Extract the [X, Y] coordinate from the center of the cell holding the provided text.  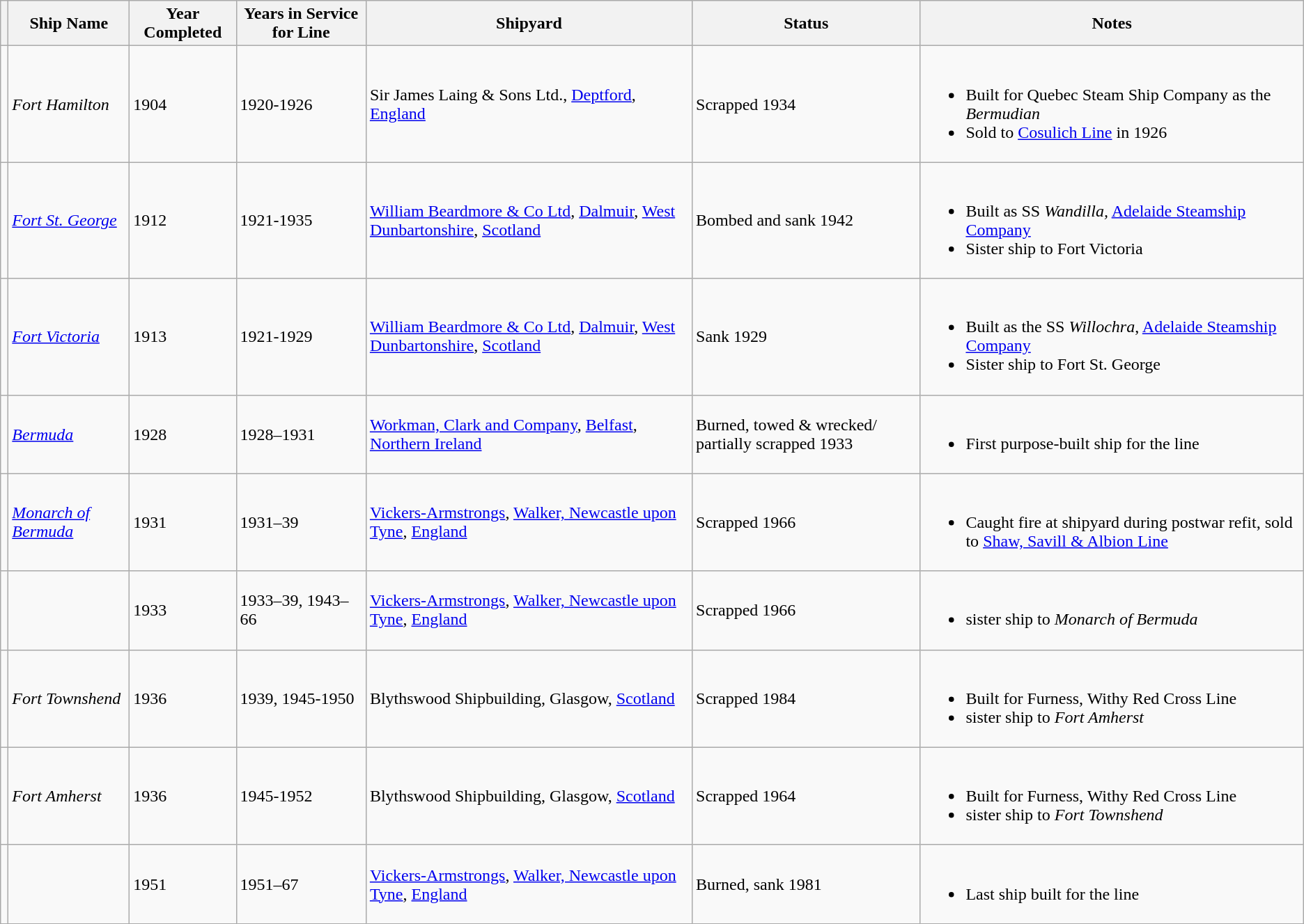
Fort Hamilton [69, 104]
1913 [183, 337]
1921-1935 [301, 220]
1945-1952 [301, 796]
Years in Service for Line [301, 24]
sister ship to Monarch of Bermuda [1112, 610]
1931 [183, 522]
Built for Furness, Withy Red Cross Linesister ship to Fort Amherst [1112, 698]
Status [807, 24]
1931–39 [301, 522]
Shipyard [529, 24]
Built as the SS Willochra, Adelaide Steamship CompanySister ship to Fort St. George [1112, 337]
Sank 1929 [807, 337]
Notes [1112, 24]
Year Completed [183, 24]
Scrapped 1964 [807, 796]
Burned, sank 1981 [807, 884]
1951–67 [301, 884]
1933–39, 1943–66 [301, 610]
Scrapped 1984 [807, 698]
1939, 1945-1950 [301, 698]
Built for Furness, Withy Red Cross Linesister ship to Fort Townshend [1112, 796]
Workman, Clark and Company, Belfast, Northern Ireland [529, 434]
Scrapped 1934 [807, 104]
1920-1926 [301, 104]
Fort St. George [69, 220]
1904 [183, 104]
1921-1929 [301, 337]
Ship Name [69, 24]
Caught fire at shipyard during postwar refit, sold to Shaw, Savill & Albion Line [1112, 522]
Fort Townshend [69, 698]
Bermuda [69, 434]
Burned, towed & wrecked/ partially scrapped 1933 [807, 434]
Fort Victoria [69, 337]
1928–1931 [301, 434]
1928 [183, 434]
Last ship built for the line [1112, 884]
Built as SS Wandilla, Adelaide Steamship CompanySister ship to Fort Victoria [1112, 220]
Bombed and sank 1942 [807, 220]
Sir James Laing & Sons Ltd., Deptford, England [529, 104]
1912 [183, 220]
First purpose-built ship for the line [1112, 434]
1951 [183, 884]
Fort Amherst [69, 796]
Built for Quebec Steam Ship Company as the BermudianSold to Cosulich Line in 1926 [1112, 104]
1933 [183, 610]
Monarch of Bermuda [69, 522]
